Locate the cell with the specified text and output its (x, y) center coordinate. 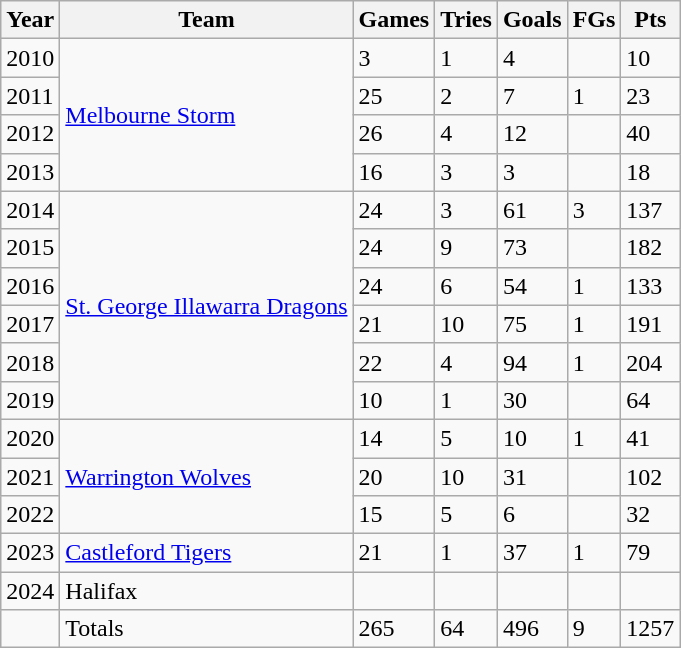
2 (466, 96)
41 (650, 438)
137 (650, 210)
Totals (206, 629)
16 (394, 172)
Warrington Wolves (206, 476)
25 (394, 96)
2011 (30, 96)
14 (394, 438)
204 (650, 362)
496 (532, 629)
Halifax (206, 591)
Pts (650, 20)
Team (206, 20)
73 (532, 248)
1257 (650, 629)
2015 (30, 248)
2012 (30, 134)
40 (650, 134)
61 (532, 210)
2020 (30, 438)
102 (650, 477)
2016 (30, 286)
75 (532, 324)
15 (394, 515)
30 (532, 400)
St. George Illawarra Dragons (206, 305)
Castleford Tigers (206, 553)
12 (532, 134)
2021 (30, 477)
265 (394, 629)
133 (650, 286)
37 (532, 553)
94 (532, 362)
2010 (30, 58)
182 (650, 248)
20 (394, 477)
31 (532, 477)
2024 (30, 591)
2023 (30, 553)
18 (650, 172)
Melbourne Storm (206, 115)
2018 (30, 362)
54 (532, 286)
79 (650, 553)
32 (650, 515)
7 (532, 96)
191 (650, 324)
Year (30, 20)
2019 (30, 400)
Games (394, 20)
23 (650, 96)
2022 (30, 515)
2013 (30, 172)
Tries (466, 20)
26 (394, 134)
22 (394, 362)
Goals (532, 20)
2014 (30, 210)
FGs (594, 20)
2017 (30, 324)
